Locate the cell with the specified text and output its [x, y] center coordinate. 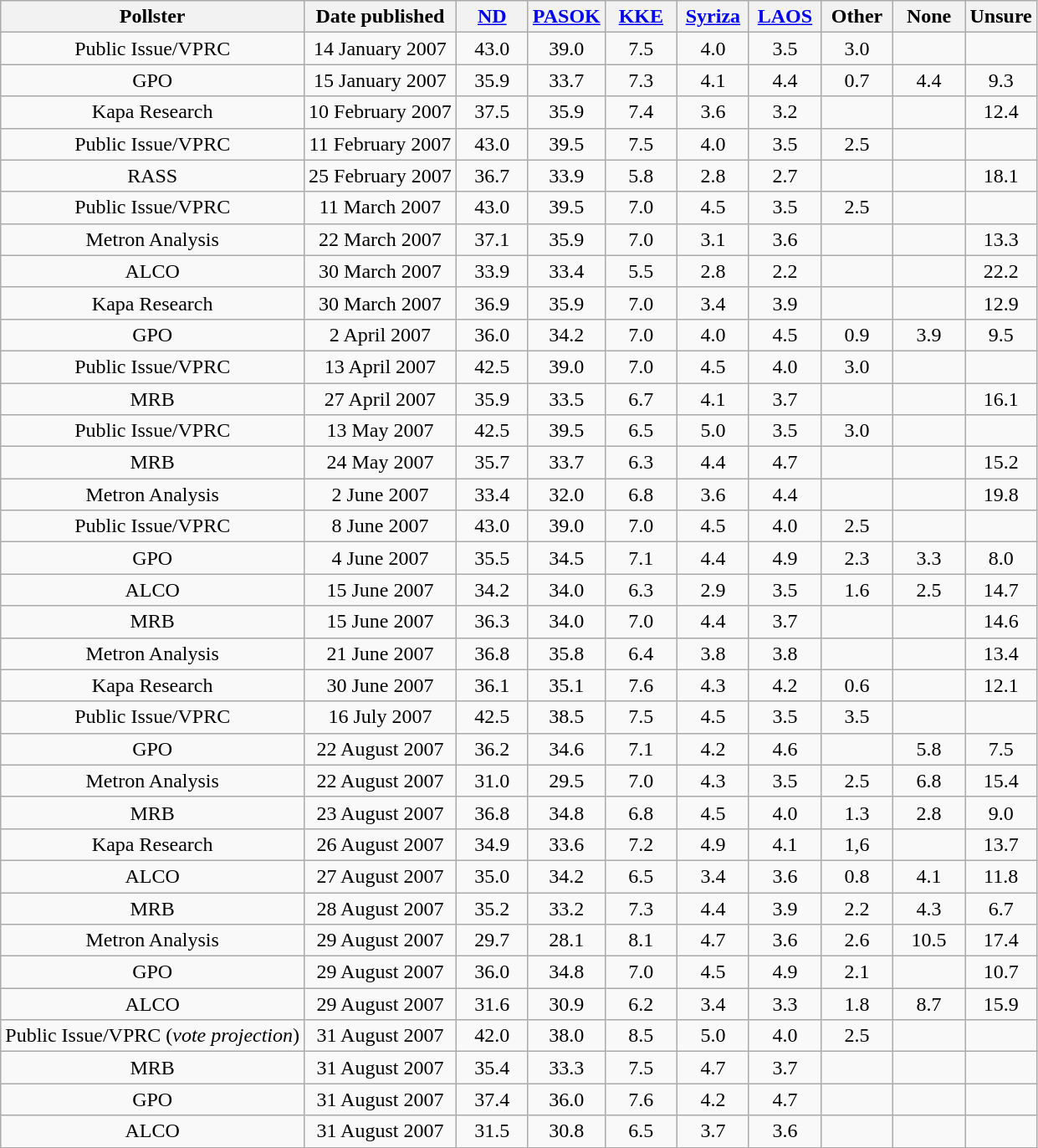
37.4 [492, 1099]
19.8 [1001, 495]
2.1 [856, 972]
10.7 [1001, 972]
22 March 2007 [381, 239]
4 June 2007 [381, 558]
7.4 [641, 112]
9.0 [1001, 812]
12.4 [1001, 112]
35.8 [566, 653]
12.9 [1001, 303]
11 February 2007 [381, 144]
11 March 2007 [381, 208]
22.2 [1001, 271]
1.3 [856, 812]
15.4 [1001, 781]
15.2 [1001, 463]
9.3 [1001, 80]
9.5 [1001, 335]
8 June 2007 [381, 526]
13.3 [1001, 239]
1,6 [856, 844]
33.3 [566, 1068]
0.9 [856, 335]
None [929, 17]
35.5 [492, 558]
15.9 [1001, 1004]
27 April 2007 [381, 399]
35.4 [492, 1068]
10.5 [929, 940]
Public Issue/VPRC (vote projection) [152, 1036]
28 August 2007 [381, 908]
1.8 [856, 1004]
30.9 [566, 1004]
Pollster [152, 17]
13.7 [1001, 844]
8.7 [929, 1004]
36.2 [492, 749]
14.7 [1001, 590]
38.5 [566, 717]
7.2 [641, 844]
37.5 [492, 112]
2.7 [785, 176]
35.1 [566, 685]
RASS [152, 176]
13 April 2007 [381, 366]
5.5 [641, 271]
3.1 [713, 239]
17.4 [1001, 940]
25 February 2007 [381, 176]
36.3 [492, 622]
10 February 2007 [381, 112]
33.2 [566, 908]
28.1 [566, 940]
36.7 [492, 176]
30 June 2007 [381, 685]
KKE [641, 17]
0.6 [856, 685]
Date published [381, 17]
2.3 [856, 558]
34.9 [492, 844]
Unsure [1001, 17]
14 January 2007 [381, 49]
32.0 [566, 495]
33.6 [566, 844]
30.8 [566, 1131]
LAOS [785, 17]
14.6 [1001, 622]
16 July 2007 [381, 717]
31.6 [492, 1004]
12.1 [1001, 685]
26 August 2007 [381, 844]
18.1 [1001, 176]
15 January 2007 [381, 80]
2 April 2007 [381, 335]
2.9 [713, 590]
8.5 [641, 1036]
21 June 2007 [381, 653]
4.6 [785, 749]
34.6 [566, 749]
11.8 [1001, 876]
Syriza [713, 17]
16.1 [1001, 399]
8.0 [1001, 558]
37.1 [492, 239]
6.2 [641, 1004]
35.2 [492, 908]
ND [492, 17]
8.1 [641, 940]
38.0 [566, 1036]
Other [856, 17]
29.5 [566, 781]
23 August 2007 [381, 812]
2.6 [856, 940]
42.0 [492, 1036]
13 May 2007 [381, 431]
2 June 2007 [381, 495]
1.6 [856, 590]
33.5 [566, 399]
24 May 2007 [381, 463]
36.9 [492, 303]
27 August 2007 [381, 876]
6.4 [641, 653]
34.5 [566, 558]
29.7 [492, 940]
0.7 [856, 80]
35.7 [492, 463]
PASOK [566, 17]
36.1 [492, 685]
13.4 [1001, 653]
31.5 [492, 1131]
31.0 [492, 781]
0.8 [856, 876]
35.0 [492, 876]
3.2 [785, 112]
